Identify which cell holds the provided text, then report its [X, Y] central coordinate. 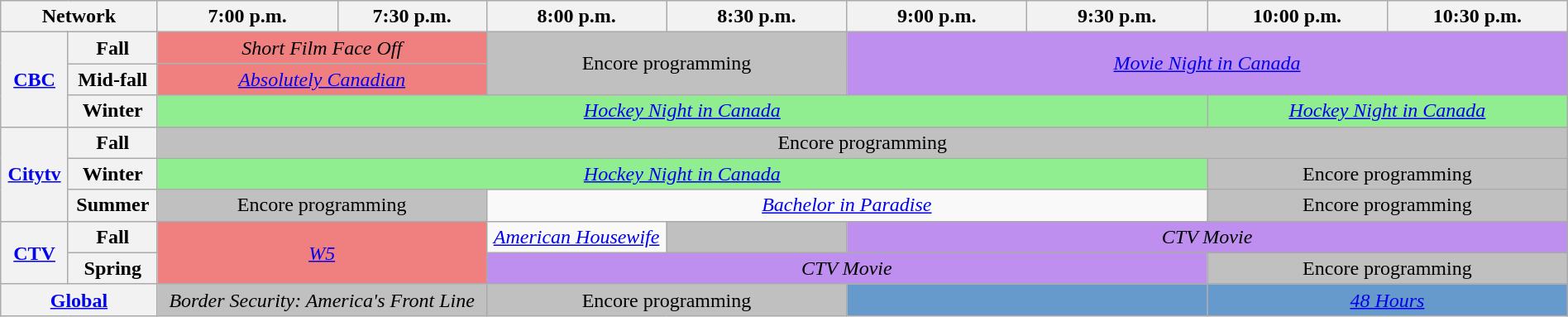
CBC [35, 79]
9:30 p.m. [1117, 17]
7:30 p.m. [412, 17]
8:30 p.m. [757, 17]
Absolutely Canadian [322, 79]
Summer [112, 205]
Spring [112, 268]
Movie Night in Canada [1207, 64]
8:00 p.m. [576, 17]
Border Security: America's Front Line [322, 300]
7:00 p.m. [247, 17]
48 Hours [1388, 300]
Mid-fall [112, 79]
Network [79, 17]
Short Film Face Off [322, 48]
American Housewife [576, 237]
W5 [322, 252]
Citytv [35, 174]
Global [79, 300]
10:30 p.m. [1477, 17]
9:00 p.m. [937, 17]
CTV [35, 252]
Bachelor in Paradise [847, 205]
10:00 p.m. [1298, 17]
